From the cell containing the given text, extract its center point as [X, Y] coordinate. 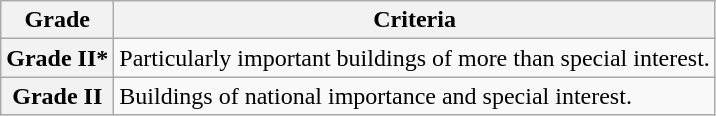
Particularly important buildings of more than special interest. [415, 58]
Grade II [58, 96]
Grade [58, 20]
Buildings of national importance and special interest. [415, 96]
Criteria [415, 20]
Grade II* [58, 58]
